Output the [X, Y] coordinate of the center of the cell containing the given text.  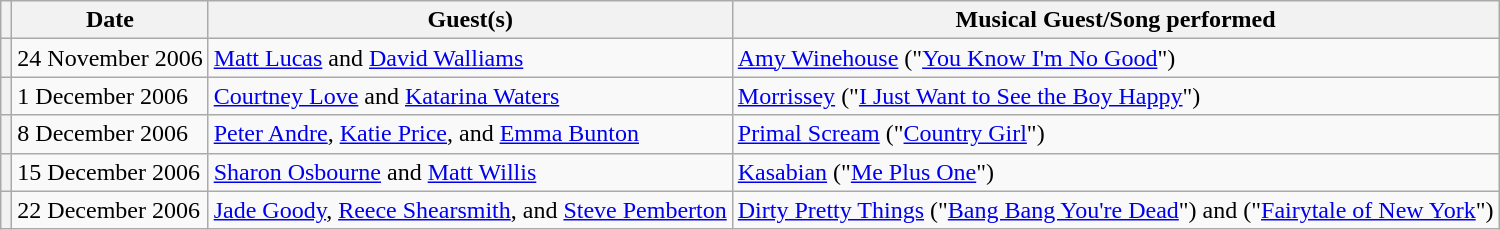
Jade Goody, Reece Shearsmith, and Steve Pemberton [470, 210]
Amy Winehouse ("You Know I'm No Good") [1116, 58]
22 December 2006 [110, 210]
Primal Scream ("Country Girl") [1116, 134]
Sharon Osbourne and Matt Willis [470, 172]
Guest(s) [470, 20]
Matt Lucas and David Walliams [470, 58]
24 November 2006 [110, 58]
Musical Guest/Song performed [1116, 20]
15 December 2006 [110, 172]
8 December 2006 [110, 134]
Kasabian ("Me Plus One") [1116, 172]
1 December 2006 [110, 96]
Morrissey ("I Just Want to See the Boy Happy") [1116, 96]
Peter Andre, Katie Price, and Emma Bunton [470, 134]
Date [110, 20]
Dirty Pretty Things ("Bang Bang You're Dead") and ("Fairytale of New York") [1116, 210]
Courtney Love and Katarina Waters [470, 96]
